Locate the cell with the specified text and output its [x, y] center coordinate. 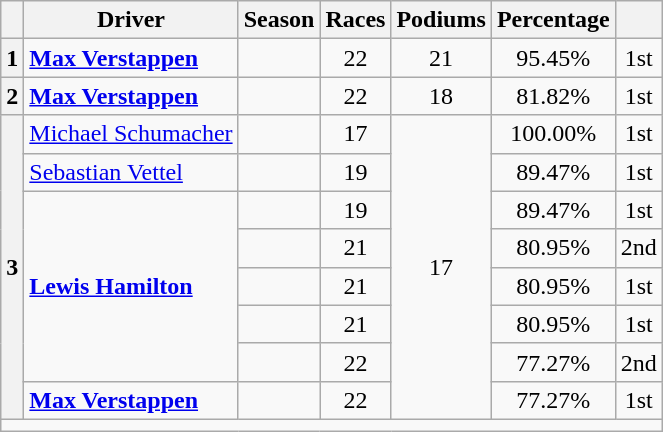
100.00% [553, 134]
Podiums [441, 20]
Season [279, 20]
Races [356, 20]
18 [441, 96]
Driver [131, 20]
Lewis Hamilton [131, 286]
3 [12, 267]
2 [12, 96]
Michael Schumacher [131, 134]
Percentage [553, 20]
Sebastian Vettel [131, 172]
1 [12, 58]
81.82% [553, 96]
95.45% [553, 58]
